Search for the cell housing the specified text and yield its (X, Y) center coordinate. 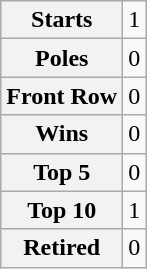
Top 5 (62, 172)
Poles (62, 58)
Top 10 (62, 210)
Retired (62, 248)
Starts (62, 20)
Front Row (62, 96)
Wins (62, 134)
